Search for the cell housing the specified text and yield its [x, y] center coordinate. 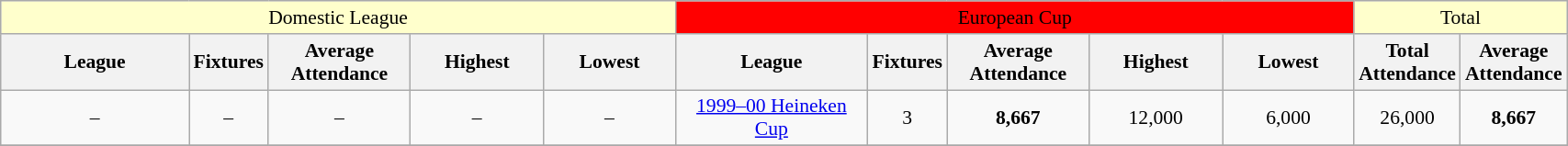
26,000 [1407, 118]
1999–00 Heineken Cup [772, 118]
12,000 [1156, 118]
Total Attendance [1407, 62]
European Cup [1014, 17]
3 [907, 118]
Total [1461, 17]
6,000 [1289, 118]
Domestic League [338, 17]
